From the cell containing the given text, extract its center point as (X, Y) coordinate. 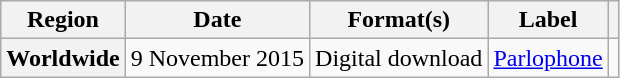
Format(s) (399, 20)
Worldwide (63, 58)
Label (548, 20)
Region (63, 20)
Date (217, 20)
9 November 2015 (217, 58)
Parlophone (548, 58)
Digital download (399, 58)
